Identify which cell holds the provided text, then report its [X, Y] central coordinate. 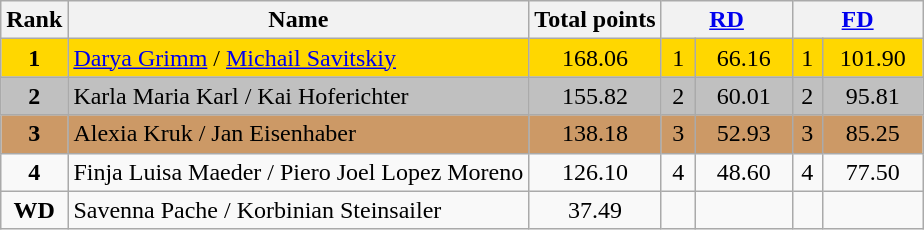
138.18 [595, 134]
FD [858, 20]
RD [726, 20]
Karla Maria Karl / Kai Hoferichter [298, 96]
Finja Luisa Maeder / Piero Joel Lopez Moreno [298, 172]
Darya Grimm / Michail Savitskiy [298, 58]
85.25 [872, 134]
Rank [34, 20]
48.60 [744, 172]
Name [298, 20]
52.93 [744, 134]
77.50 [872, 172]
Savenna Pache / Korbinian Steinsailer [298, 210]
37.49 [595, 210]
WD [34, 210]
Alexia Kruk / Jan Eisenhaber [298, 134]
Total points [595, 20]
60.01 [744, 96]
168.06 [595, 58]
66.16 [744, 58]
155.82 [595, 96]
101.90 [872, 58]
95.81 [872, 96]
126.10 [595, 172]
